Pinpoint the cell where the given text exists, returning its (X, Y) midpoint coordinate. 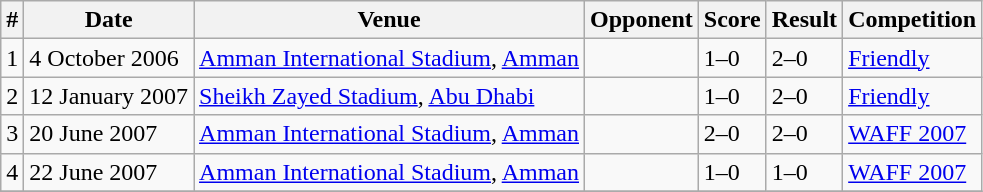
Competition (912, 20)
22 June 2007 (109, 172)
Opponent (642, 20)
12 January 2007 (109, 96)
Venue (390, 20)
# (12, 20)
20 June 2007 (109, 134)
Sheikh Zayed Stadium, Abu Dhabi (390, 96)
4 (12, 172)
4 October 2006 (109, 58)
3 (12, 134)
2 (12, 96)
Date (109, 20)
Score (732, 20)
1 (12, 58)
Result (804, 20)
